Return [x, y] of the center of cell containing provided text 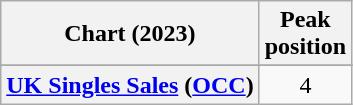
Chart (2023) [130, 34]
UK Singles Sales (OCC) [130, 85]
Peakposition [305, 34]
4 [305, 85]
